Capture the cell that displays the provided text and extract its (x, y) central coordinate. 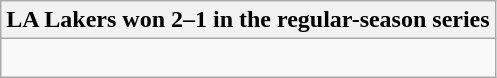
LA Lakers won 2–1 in the regular-season series (248, 20)
